For the text-containing cell, return its midpoint in [x, y] coordinate format. 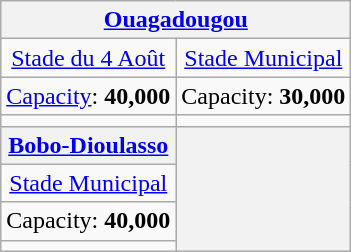
Capacity: 30,000 [264, 96]
Ouagadougou [176, 20]
Bobo-Dioulasso [88, 145]
Stade du 4 Août [88, 58]
